Return the [x, y] coordinate for the center point of the cell that contains the specified text.  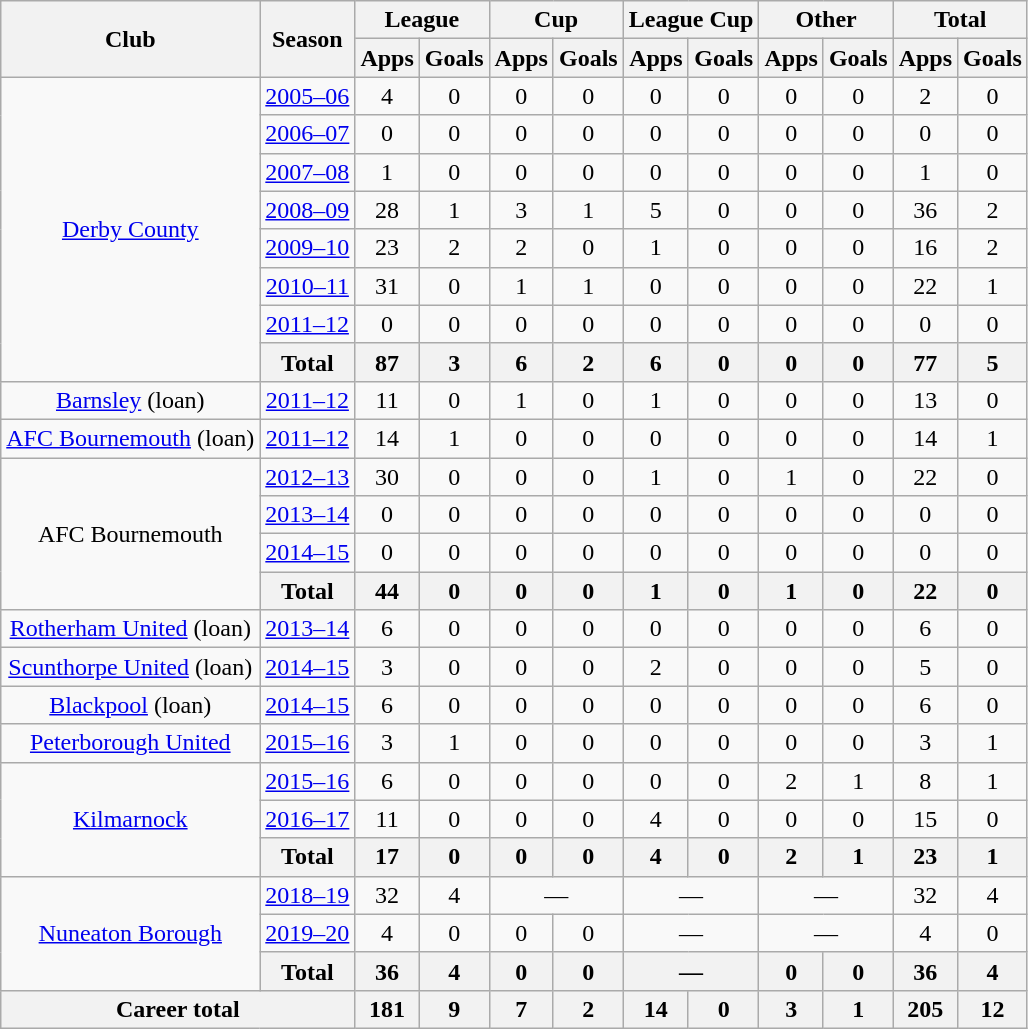
2012–13 [308, 477]
8 [925, 781]
2009–10 [308, 248]
9 [454, 1009]
2006–07 [308, 134]
17 [387, 857]
28 [387, 210]
12 [993, 1009]
2018–19 [308, 895]
AFC Bournemouth (loan) [130, 438]
7 [521, 1009]
13 [925, 400]
2008–09 [308, 210]
Kilmarnock [130, 819]
181 [387, 1009]
16 [925, 248]
Cup [556, 20]
2016–17 [308, 819]
15 [925, 819]
Derby County [130, 229]
2005–06 [308, 96]
Other [826, 20]
Rotherham United (loan) [130, 629]
87 [387, 362]
Blackpool (loan) [130, 705]
Peterborough United [130, 743]
2019–20 [308, 933]
205 [925, 1009]
2007–08 [308, 172]
Barnsley (loan) [130, 400]
44 [387, 591]
31 [387, 286]
Scunthorpe United (loan) [130, 667]
AFC Bournemouth [130, 534]
30 [387, 477]
Club [130, 39]
Career total [178, 1009]
League [422, 20]
2010–11 [308, 286]
77 [925, 362]
Nuneaton Borough [130, 933]
Season [308, 39]
League Cup [691, 20]
